Determine the [X, Y] coordinate at the center of the cell enclosing the given text.  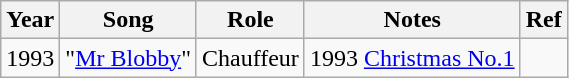
1993 Christmas No.1 [412, 58]
Notes [412, 20]
Chauffeur [250, 58]
Song [128, 20]
Ref [544, 20]
"Mr Blobby" [128, 58]
Year [30, 20]
Role [250, 20]
1993 [30, 58]
